Find where the given text appears and provide that cell's center as [X, Y] coordinate. 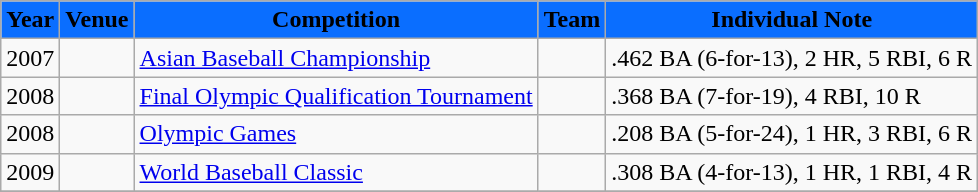
Team [572, 20]
Venue [97, 20]
World Baseball Classic [336, 172]
.308 BA (4-for-13), 1 HR, 1 RBI, 4 R [792, 172]
Year [30, 20]
Competition [336, 20]
Olympic Games [336, 134]
Asian Baseball Championship [336, 58]
Individual Note [792, 20]
2009 [30, 172]
.368 BA (7-for-19), 4 RBI, 10 R [792, 96]
Final Olympic Qualification Tournament [336, 96]
.208 BA (5-for-24), 1 HR, 3 RBI, 6 R [792, 134]
.462 BA (6-for-13), 2 HR, 5 RBI, 6 R [792, 58]
2007 [30, 58]
